Extract the [X, Y] coordinate from the center of the cell holding the provided text.  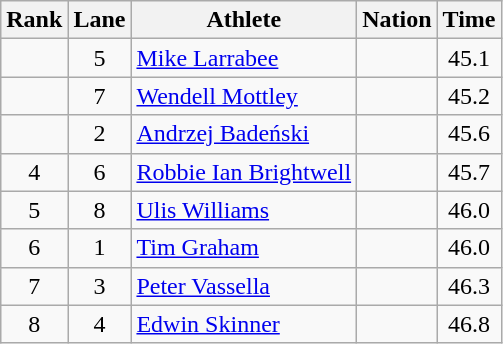
Tim Graham [244, 248]
Mike Larrabee [244, 58]
45.1 [469, 58]
2 [100, 134]
Wendell Mottley [244, 96]
3 [100, 286]
Robbie Ian Brightwell [244, 172]
45.7 [469, 172]
Nation [397, 20]
Peter Vassella [244, 286]
1 [100, 248]
Time [469, 20]
Ulis Williams [244, 210]
Andrzej Badeński [244, 134]
46.3 [469, 286]
46.8 [469, 324]
Lane [100, 20]
45.2 [469, 96]
45.6 [469, 134]
Athlete [244, 20]
Rank [34, 20]
Edwin Skinner [244, 324]
